Find where the given text appears and provide that cell's center as (x, y) coordinate. 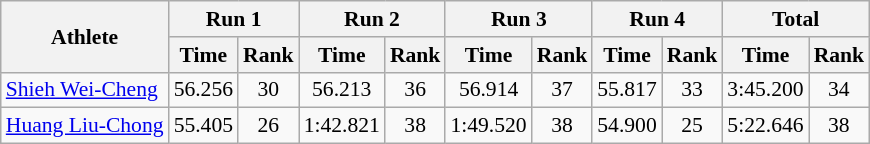
3:45.200 (765, 90)
33 (692, 90)
Run 2 (372, 19)
56.914 (488, 90)
Run 3 (518, 19)
1:42.821 (342, 126)
55.405 (204, 126)
34 (840, 90)
5:22.646 (765, 126)
Shieh Wei-Cheng (85, 90)
Run 4 (657, 19)
Total (796, 19)
25 (692, 126)
Huang Liu-Chong (85, 126)
55.817 (626, 90)
26 (268, 126)
56.213 (342, 90)
Run 1 (234, 19)
30 (268, 90)
1:49.520 (488, 126)
36 (416, 90)
Athlete (85, 36)
37 (562, 90)
56.256 (204, 90)
54.900 (626, 126)
